Return the (X, Y) coordinate for the center point of the cell that contains the specified text.  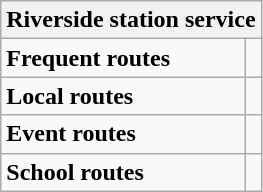
Riverside station service (131, 20)
Event routes (124, 134)
Frequent routes (124, 58)
Local routes (124, 96)
School routes (124, 172)
